Locate the cell with the specified text and output its (x, y) center coordinate. 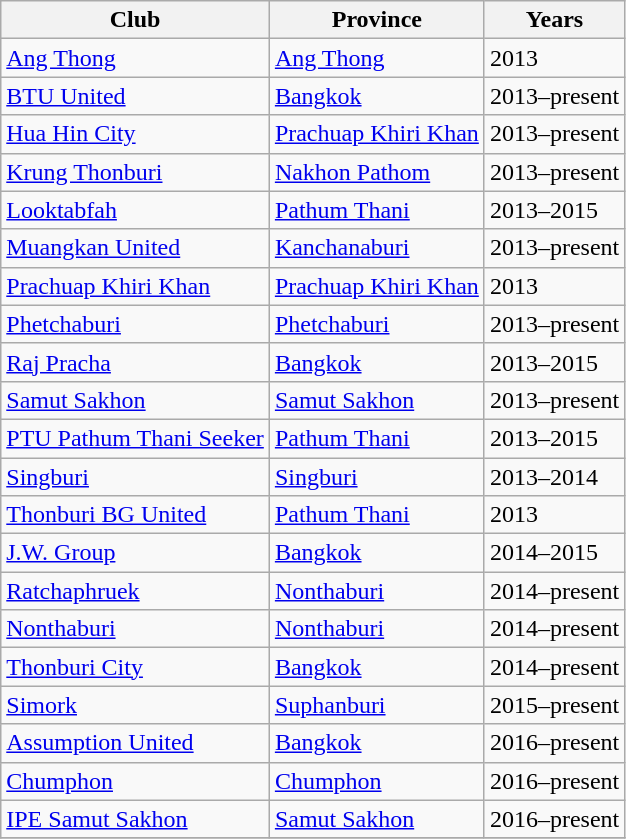
IPE Samut Sakhon (136, 819)
Assumption United (136, 743)
Krung Thonburi (136, 172)
Thonburi City (136, 667)
Hua Hin City (136, 134)
2015–present (554, 705)
Looktabfah (136, 210)
PTU Pathum Thani Seeker (136, 438)
Province (376, 20)
Simork (136, 705)
Ratchaphruek (136, 591)
Raj Pracha (136, 362)
2013–2014 (554, 477)
Thonburi BG United (136, 515)
BTU United (136, 96)
Suphanburi (376, 705)
Years (554, 20)
Muangkan United (136, 248)
Nakhon Pathom (376, 172)
Kanchanaburi (376, 248)
Club (136, 20)
2014–2015 (554, 553)
J.W. Group (136, 553)
